Pinpoint the cell where the given text exists, returning its [X, Y] midpoint coordinate. 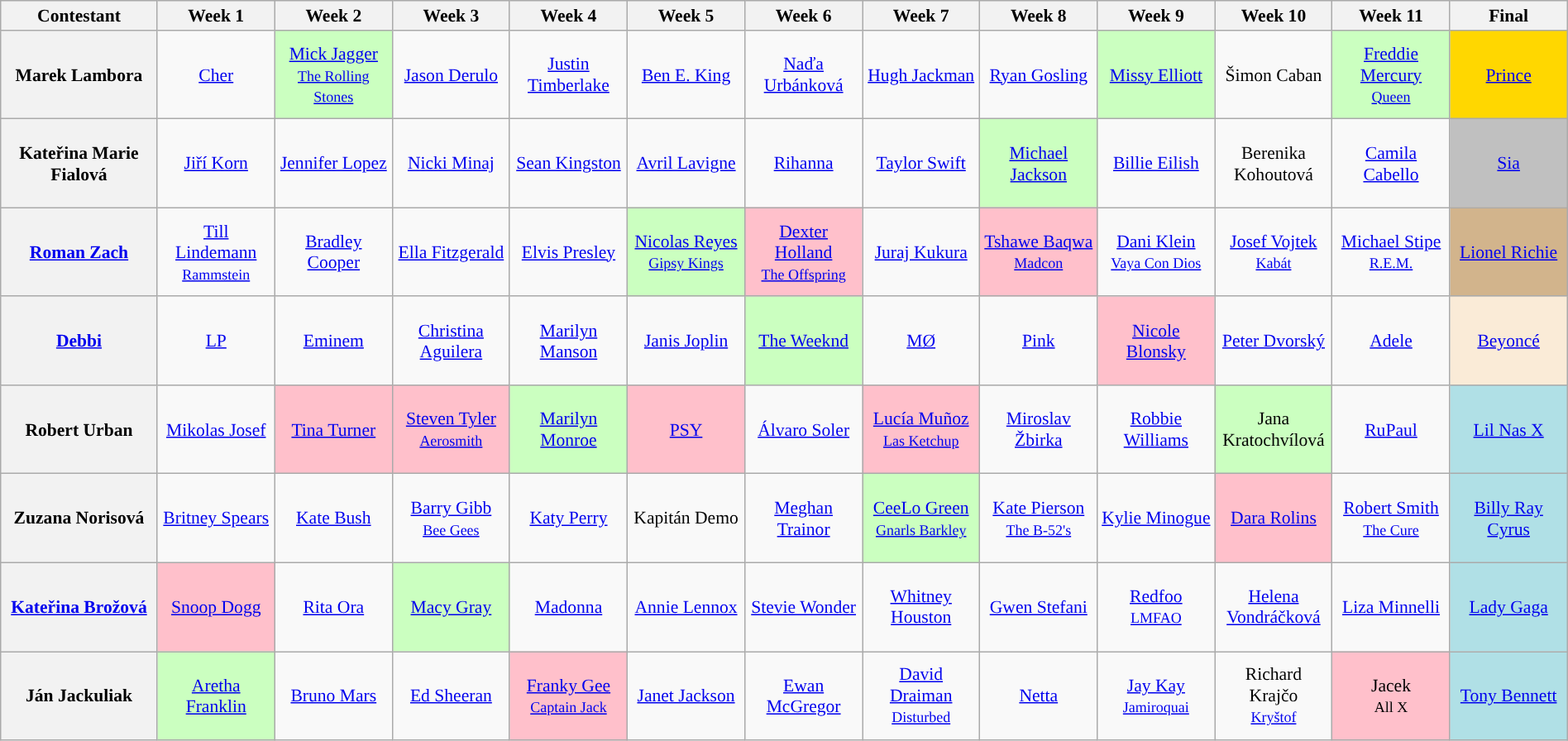
Michael StipeR.E.M. [1391, 251]
Berenika Kohoutová [1274, 164]
Jana Kratochvílová [1274, 430]
Prince [1508, 74]
Sean Kingston [568, 164]
Aretha Franklin [216, 696]
Janis Joplin [686, 341]
CeeLo GreenGnarls Barkley [921, 518]
Kateřina Brožová [79, 607]
Stevie Wonder [804, 607]
Week 5 [686, 16]
Annie Lennox [686, 607]
Ella Fitzgerald [451, 251]
Jay KayJamiroquai [1156, 696]
Kate PiersonThe B-52's [1039, 518]
Camila Cabello [1391, 164]
Jiří Korn [216, 164]
Juraj Kukura [921, 251]
Ben E. King [686, 74]
Robert SmithThe Cure [1391, 518]
Jennifer Lopez [333, 164]
Freddie MercuryQueen [1391, 74]
Tshawe BaqwaMadcon [1039, 251]
Netta [1039, 696]
Week 9 [1156, 16]
Christina Aguilera [451, 341]
Hugh Jackman [921, 74]
Nicole Blonsky [1156, 341]
Dexter HollandThe Offspring [804, 251]
Missy Elliott [1156, 74]
Kapitán Demo [686, 518]
Adele [1391, 341]
Janet Jackson [686, 696]
Robert Urban [79, 430]
Steven TylerAerosmith [451, 430]
Rita Ora [333, 607]
David DraimanDisturbed [921, 696]
Lucía MuñozLas Ketchup [921, 430]
RuPaul [1391, 430]
Bruno Mars [333, 696]
Week 10 [1274, 16]
Franky GeeCaptain Jack [568, 696]
Beyoncé [1508, 341]
Marek Lambora [79, 74]
RedfooLMFAO [1156, 607]
Madonna [568, 607]
Cher [216, 74]
Ewan McGregor [804, 696]
LP [216, 341]
Richard Krajčo Kryštof [1274, 696]
Rihanna [804, 164]
Ryan Gosling [1039, 74]
Elvis Presley [568, 251]
Snoop Dogg [216, 607]
Eminem [333, 341]
Week 8 [1039, 16]
Week 11 [1391, 16]
Mikolas Josef [216, 430]
Barry GibbBee Gees [451, 518]
Kylie Minogue [1156, 518]
Ján Jackuliak [79, 696]
MØ [921, 341]
Debbi [79, 341]
Till LindemannRammstein [216, 251]
PSY [686, 430]
Week 7 [921, 16]
Naďa Urbánková [804, 74]
Peter Dvorský [1274, 341]
Gwen Stefani [1039, 607]
Contestant [79, 16]
Josef Vojtek Kabát [1274, 251]
Dara Rolins [1274, 518]
Lionel Richie [1508, 251]
Mick JaggerThe Rolling Stones [333, 74]
Week 6 [804, 16]
Jason Derulo [451, 74]
Justin Timberlake [568, 74]
Sia [1508, 164]
Dani KleinVaya Con Dios [1156, 251]
Helena Vondráčková [1274, 607]
Week 3 [451, 16]
Britney Spears [216, 518]
Final [1508, 16]
Michael Jackson [1039, 164]
Meghan Trainor [804, 518]
Tina Turner [333, 430]
Marilyn Monroe [568, 430]
Marilyn Manson [568, 341]
Billie Eilish [1156, 164]
Nicolas ReyesGipsy Kings [686, 251]
Pink [1039, 341]
Šimon Caban [1274, 74]
Ed Sheeran [451, 696]
Zuzana Norisová [79, 518]
Macy Gray [451, 607]
Week 4 [568, 16]
Robbie Williams [1156, 430]
Roman Zach [79, 251]
Álvaro Soler [804, 430]
Kate Bush [333, 518]
Kateřina Marie Fialová [79, 164]
Liza Minnelli [1391, 607]
Katy Perry [568, 518]
Lil Nas X [1508, 430]
Nicki Minaj [451, 164]
Taylor Swift [921, 164]
Avril Lavigne [686, 164]
Whitney Houston [921, 607]
JacekAll X [1391, 696]
Week 1 [216, 16]
Miroslav Žbirka [1039, 430]
The Weeknd [804, 341]
Tony Bennett [1508, 696]
Bradley Cooper [333, 251]
Lady Gaga [1508, 607]
Billy Ray Cyrus [1508, 518]
Week 2 [333, 16]
